Detect which cell encompasses the target text, then output its (x, y) center coordinate. 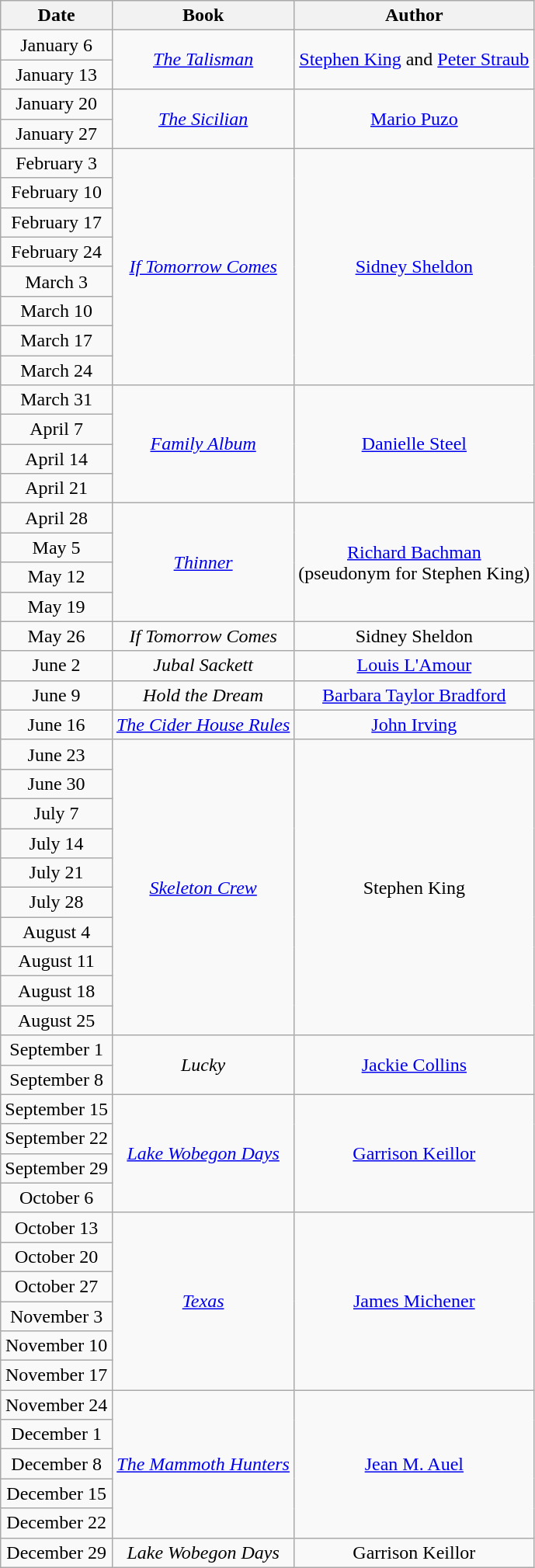
Stephen King and Peter Straub (415, 60)
November 17 (57, 1375)
January 27 (57, 134)
October 6 (57, 1198)
Skeleton Crew (203, 887)
November 3 (57, 1316)
Texas (203, 1301)
April 28 (57, 518)
April 14 (57, 459)
Richard Bachman (pseudonym for Stephen King) (415, 562)
September 22 (57, 1139)
Family Album (203, 444)
April 21 (57, 488)
September 29 (57, 1168)
Mario Puzo (415, 119)
February 3 (57, 163)
October 13 (57, 1227)
Hold the Dream (203, 695)
November 10 (57, 1346)
December 22 (57, 1523)
Danielle Steel (415, 444)
James Michener (415, 1301)
Book (203, 16)
October 27 (57, 1286)
February 24 (57, 252)
Lucky (203, 1065)
January 13 (57, 75)
August 4 (57, 932)
December 1 (57, 1434)
April 7 (57, 429)
March 31 (57, 400)
December 8 (57, 1464)
February 17 (57, 222)
September 1 (57, 1050)
August 18 (57, 991)
January 6 (57, 45)
March 24 (57, 370)
July 7 (57, 813)
December 29 (57, 1552)
Author (415, 16)
The Cider House Rules (203, 725)
Thinner (203, 562)
June 2 (57, 666)
The Mammoth Hunters (203, 1464)
Jean M. Auel (415, 1464)
September 15 (57, 1109)
Barbara Taylor Bradford (415, 695)
July 28 (57, 902)
January 20 (57, 104)
March 17 (57, 340)
May 12 (57, 577)
July 14 (57, 843)
June 23 (57, 754)
May 5 (57, 548)
The Talisman (203, 60)
Louis L'Amour (415, 666)
October 20 (57, 1257)
The Sicilian (203, 119)
John Irving (415, 725)
Stephen King (415, 887)
May 26 (57, 636)
Date (57, 16)
June 30 (57, 784)
Jubal Sackett (203, 666)
November 24 (57, 1405)
September 8 (57, 1080)
Jackie Collins (415, 1065)
July 21 (57, 873)
December 15 (57, 1493)
March 3 (57, 281)
May 19 (57, 607)
March 10 (57, 311)
June 16 (57, 725)
February 10 (57, 193)
June 9 (57, 695)
August 25 (57, 1020)
August 11 (57, 961)
